Scan for the cell matching the given text and deliver its [x, y] coordinate at center. 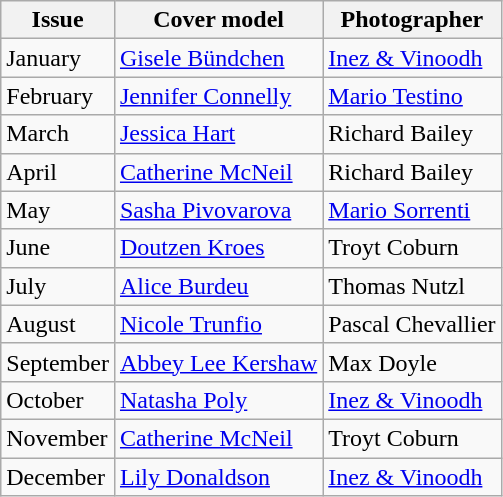
January [58, 58]
Jennifer Connelly [218, 96]
Nicole Trunfio [218, 324]
October [58, 400]
Pascal Chevallier [412, 324]
Mario Testino [412, 96]
Sasha Pivovarova [218, 210]
April [58, 172]
July [58, 286]
December [58, 477]
August [58, 324]
Max Doyle [412, 362]
Thomas Nutzl [412, 286]
November [58, 438]
Cover model [218, 20]
Abbey Lee Kershaw [218, 362]
June [58, 248]
February [58, 96]
September [58, 362]
Doutzen Kroes [218, 248]
March [58, 134]
Issue [58, 20]
Lily Donaldson [218, 477]
Natasha Poly [218, 400]
Alice Burdeu [218, 286]
Gisele Bündchen [218, 58]
Mario Sorrenti [412, 210]
Photographer [412, 20]
Jessica Hart [218, 134]
May [58, 210]
